Return (x, y) of the center of cell containing provided text 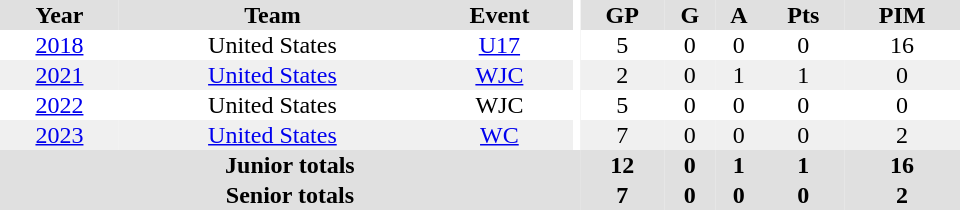
GP (622, 15)
Year (60, 15)
Junior totals (290, 165)
2021 (60, 75)
Pts (804, 15)
G (690, 15)
Team (272, 15)
Senior totals (290, 195)
2022 (60, 105)
2018 (60, 45)
12 (622, 165)
U17 (500, 45)
PIM (902, 15)
A (738, 15)
2023 (60, 135)
Event (500, 15)
WC (500, 135)
